Determine the (x, y) coordinate at the center of the cell enclosing the given text.  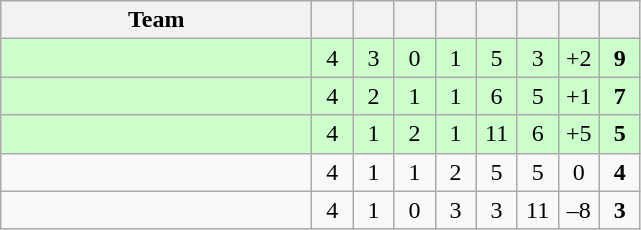
Team (156, 20)
+2 (578, 58)
9 (620, 58)
+1 (578, 96)
+5 (578, 134)
–8 (578, 210)
7 (620, 96)
